Search for the cell housing the specified text and yield its (x, y) center coordinate. 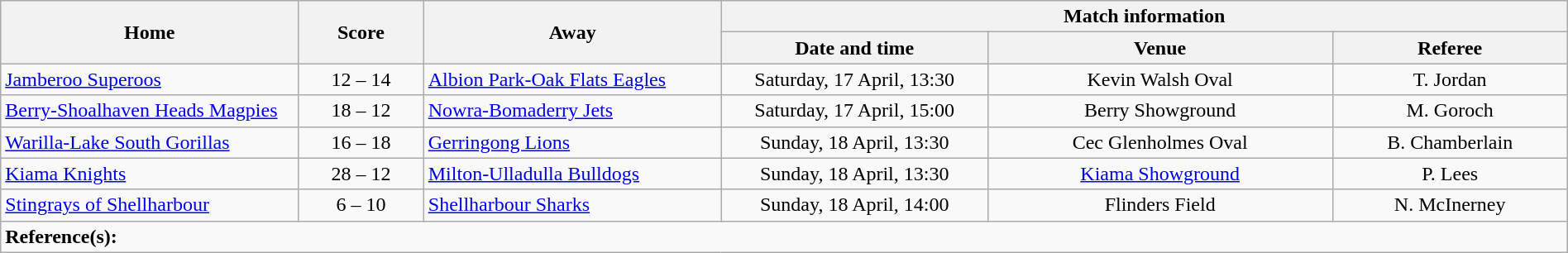
Reference(s): (784, 236)
B. Chamberlain (1450, 142)
Stingrays of Shellharbour (150, 205)
12 – 14 (361, 79)
Kiama Knights (150, 174)
Berry-Shoalhaven Heads Magpies (150, 111)
Albion Park-Oak Flats Eagles (572, 79)
28 – 12 (361, 174)
Sunday, 18 April, 14:00 (854, 205)
Saturday, 17 April, 13:30 (854, 79)
Flinders Field (1159, 205)
Home (150, 32)
P. Lees (1450, 174)
Warilla-Lake South Gorillas (150, 142)
Saturday, 17 April, 15:00 (854, 111)
M. Goroch (1450, 111)
Berry Showground (1159, 111)
Kevin Walsh Oval (1159, 79)
Nowra-Bomaderry Jets (572, 111)
Venue (1159, 48)
18 – 12 (361, 111)
T. Jordan (1450, 79)
Match information (1145, 17)
Kiama Showground (1159, 174)
Away (572, 32)
16 – 18 (361, 142)
Score (361, 32)
Referee (1450, 48)
Cec Glenholmes Oval (1159, 142)
Date and time (854, 48)
Jamberoo Superoos (150, 79)
Milton-Ulladulla Bulldogs (572, 174)
N. McInerney (1450, 205)
Shellharbour Sharks (572, 205)
6 – 10 (361, 205)
Gerringong Lions (572, 142)
